Pinpoint the cell where the given text exists, returning its (X, Y) midpoint coordinate. 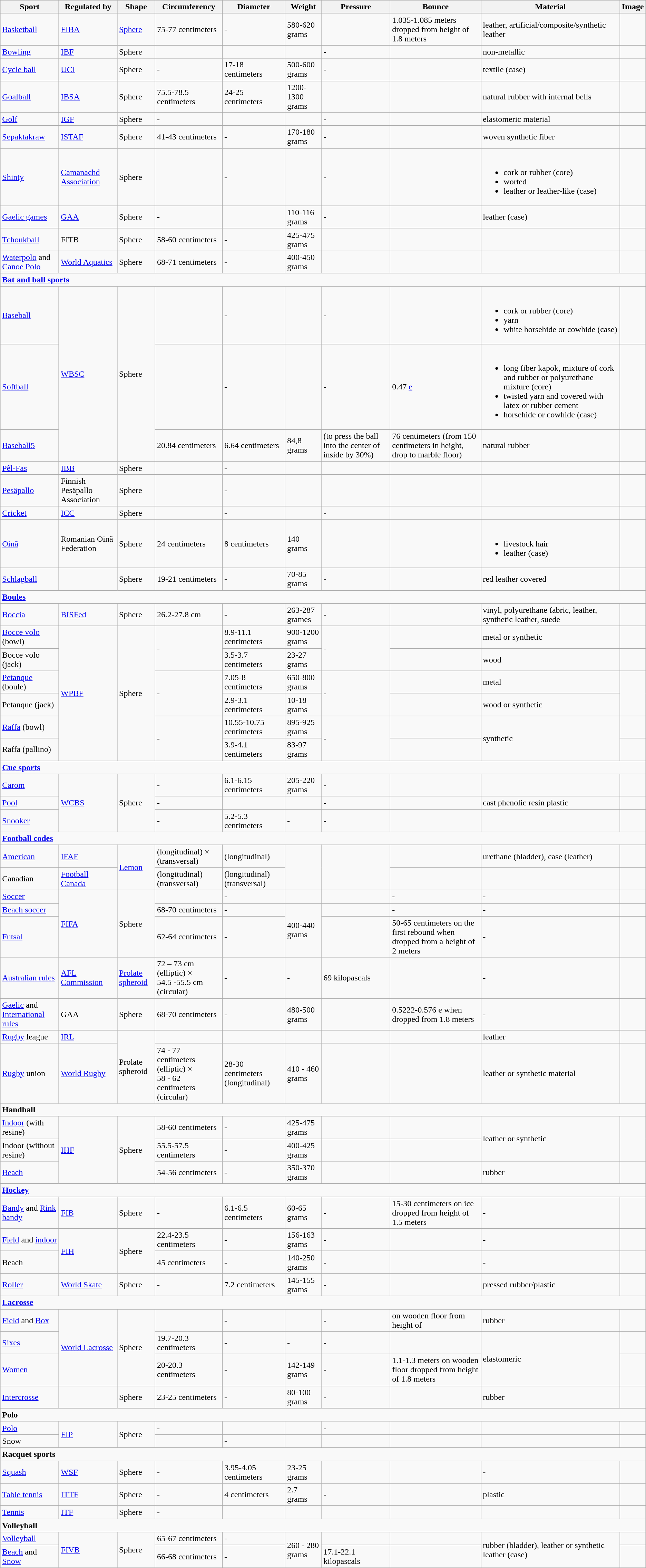
80-100 grams (303, 1397)
Bat and ball sports (323, 280)
wood or synthetic (550, 704)
7.05-8 centimeters (254, 682)
FIH (88, 1251)
Cycle ball (30, 70)
urethane (bladder), case (leather) (550, 856)
Roller (30, 1285)
FIP (88, 1434)
Indoor (with resine) (30, 1127)
580-620 grams (303, 29)
elastomeric material (550, 119)
Australian rules (30, 978)
Pesäpallo (30, 491)
Basketball (30, 29)
rubber (bladder), leather or synthetic leather (case) (550, 1550)
62-64 centimeters (188, 937)
leather (550, 1037)
75-77 centimeters (188, 29)
Canadian (30, 879)
76 centimeters (from 150 centimeters in height, drop to marble floor) (435, 446)
Weight (303, 7)
110-116 grams (303, 217)
Bowling (30, 52)
ITTF (88, 1495)
24-25 centimeters (254, 97)
plastic (550, 1495)
410 - 460 grams (303, 1073)
leather, artificial/composite/synthetic leather (550, 29)
FIBA (88, 29)
140-250 grams (303, 1262)
natural rubber with internal bells (550, 97)
83-97 grams (303, 749)
10-18 grams (303, 704)
22.4-23.5 centimeters (188, 1240)
3.95-4.05 centimeters (254, 1472)
Rugby union (30, 1073)
Bounce (435, 7)
156-163 grams (303, 1240)
142-149 grams (303, 1370)
55.5-57.5 centimeters (188, 1150)
Field and Box (30, 1320)
Boules (323, 597)
wood (550, 659)
Waterpolo and Canoe Polo (30, 262)
Gaelic games (30, 217)
Regulated by (88, 7)
Raffa (bowl) (30, 727)
24 centimeters (188, 544)
FITB (88, 240)
263-287 grames (303, 614)
Cricket (30, 513)
AFL Commission (88, 978)
75.5-78.5 centimeters (188, 97)
19-21 centimeters (188, 579)
metal or synthetic (550, 637)
Beach and Snow (30, 1556)
6.1-6.5 centimeters (254, 1213)
1200-1300 grams (303, 97)
World Rugby (88, 1073)
Rugby league (30, 1037)
23-27 grams (303, 659)
Cue sports (323, 767)
IGF (88, 119)
livestock hairleather (case) (550, 544)
Gaelic and International rules (30, 1014)
400-425 grams (303, 1150)
20.84 centimeters (188, 446)
red leather covered (550, 579)
leather (case) (550, 217)
FIFA (88, 924)
6.1-6.15centimeters (254, 785)
84,8 grams (303, 446)
cork or rubber (core)yarnwhite horsehide or cowhide (case) (550, 316)
0.47 e (435, 387)
synthetic (550, 738)
260 - 280 grams (303, 1550)
19.7-20.3 centimeters (188, 1343)
leather or synthetic material (550, 1073)
68-71 centimeters (188, 262)
7.2 centimeters (254, 1285)
26.2-27.8 cm (188, 614)
Beach soccer (30, 910)
205-220 grams (303, 785)
leather or synthetic (550, 1139)
28-30 centimeters (longitudinal) (254, 1073)
3.5-3.7 centimeters (254, 659)
WPBF (88, 693)
70-85 grams (303, 579)
Soccer (30, 897)
Sport (30, 7)
Goalball (30, 97)
ICC (88, 513)
Material (550, 7)
cast phenolic resin plastic (550, 803)
Bocce volo (bowl) (30, 637)
IBB (88, 468)
8.9-11.1 centimeters (254, 637)
Romanian Oină Federation (88, 544)
Softball (30, 387)
15-30 centimeters on ice dropped from height of 1.5 meters (435, 1213)
170-180 grams (303, 137)
Bandy and Rink bandy (30, 1213)
(longitudinal) × (transversal) (188, 856)
69 kilopascals (356, 978)
650-800 grams (303, 682)
natural rubber (550, 446)
4 centimeters (254, 1495)
Diameter (254, 7)
Baseball (30, 316)
140 grams (303, 544)
54-56 centimeters (188, 1172)
World Skate (88, 1285)
woven synthetic fiber (550, 137)
Raffa (pallino) (30, 749)
Image (633, 7)
Football Canada (88, 879)
Lacrosse (323, 1303)
metal (550, 682)
Tchoukball (30, 240)
400-440 grams (303, 930)
400-450 grams (303, 262)
elastomeric (550, 1359)
(longitudinal) (254, 856)
Table tennis (30, 1495)
Women (30, 1370)
145-155 grams (303, 1285)
Snow (30, 1441)
2.7 grams (303, 1495)
Carom (30, 785)
IFAF (88, 856)
Pressure (356, 7)
5.2-5.3 centimeters (254, 821)
6.64 centimeters (254, 446)
Petanque (boule) (30, 682)
WCBS (88, 803)
66-68 centimeters (188, 1556)
(to press the ball into the center of inside by 30%) (356, 446)
41-43 centimeters (188, 137)
cork or rubber (core)wortedleather or leather-like (case) (550, 177)
IBF (88, 52)
World Lacrosse (88, 1347)
textile (case) (550, 70)
Schlagball (30, 579)
3.9-4.1 centimeters (254, 749)
Lemon (136, 868)
17-18 centimeters (254, 70)
UCI (88, 70)
0.5222-0.576 e when dropped from 1.8 meters (435, 1014)
Football codes (323, 839)
IBSA (88, 97)
Baseball5 (30, 446)
1.035-1.085 meters dropped from height of 1.8 meters (435, 29)
vinyl, polyurethane fabric, leather, synthetic leather, suede (550, 614)
IHF (88, 1150)
pressed rubber/plastic (550, 1285)
60-65 grams (303, 1213)
ITF (88, 1512)
WBSC (88, 374)
FIB (88, 1213)
American (30, 856)
Snooker (30, 821)
Camanachd Association (88, 177)
Shinty (30, 177)
350-370 grams (303, 1172)
45 centimeters (188, 1262)
895-925 grams (303, 727)
IRL (88, 1037)
Tennis (30, 1512)
2.9-3.1 centimeters (254, 704)
Sixes (30, 1343)
Intercrosse (30, 1397)
Finnish Pesäpallo Association (88, 491)
ISTAF (88, 137)
1.1-1.3 meters on wooden floor dropped from height of 1.8 meters (435, 1370)
17.1-22.1 kilopascals (356, 1556)
72 – 73 cm (elliptic) ×54.5 -55.5 cm (circular) (188, 978)
on wooden floor from height of (435, 1320)
23-25 grams (303, 1472)
BISFed (88, 614)
Boccia (30, 614)
Squash (30, 1472)
23-25 centimeters (188, 1397)
Shape (136, 7)
Field and indoor (30, 1240)
500-600 grams (303, 70)
FIVB (88, 1550)
Racquet sports (323, 1454)
20-20.3 centimeters (188, 1370)
50-65 centimeters on the first rebound when dropped from a height of 2 meters (435, 937)
Hockey (323, 1190)
non-metallic (550, 52)
74 - 77 centimeters (elliptic) ×58 - 62 centimeters (circular) (188, 1073)
World Aquatics (88, 262)
10.55-10.75 centimeters (254, 727)
Golf (30, 119)
Petanque (jack) (30, 704)
Bocce volo (jack) (30, 659)
900-1200 grams (303, 637)
Pêl-Fas (30, 468)
65-67 centimeters (188, 1539)
8 centimeters (254, 544)
Futsal (30, 937)
Pool (30, 803)
Sepaktakraw (30, 137)
Circumferency (188, 7)
WSF (88, 1472)
Oină (30, 544)
Indoor (without resine) (30, 1150)
480-500 grams (303, 1014)
Handball (323, 1110)
